Detect which cell encompasses the target text, then output its [x, y] center coordinate. 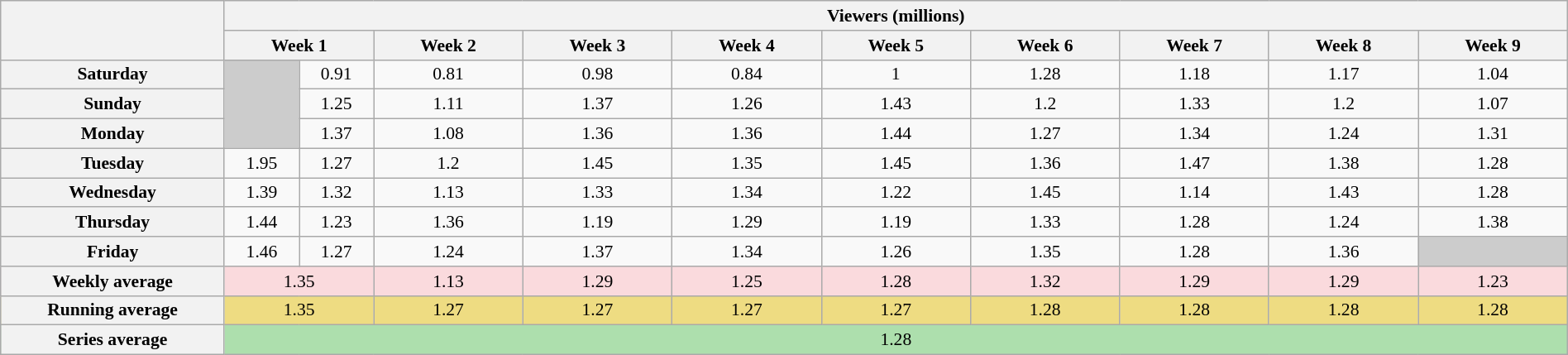
Thursday [112, 223]
Week 2 [448, 46]
1.39 [261, 193]
Running average [112, 310]
Wednesday [112, 193]
1.46 [261, 252]
Week 4 [747, 46]
1.31 [1493, 134]
1.14 [1194, 193]
1.08 [448, 134]
Week 1 [299, 46]
Week 5 [896, 46]
Friday [112, 252]
Week 7 [1194, 46]
Series average [112, 340]
1.17 [1343, 74]
Week 8 [1343, 46]
1.22 [896, 193]
0.98 [597, 74]
1.18 [1194, 74]
0.84 [747, 74]
Tuesday [112, 163]
Week 3 [597, 46]
1.95 [261, 163]
1.07 [1493, 104]
Sunday [112, 104]
1.11 [448, 104]
1.47 [1194, 163]
Saturday [112, 74]
0.81 [448, 74]
1 [896, 74]
0.91 [337, 74]
Weekly average [112, 281]
1.04 [1493, 74]
Week 9 [1493, 46]
Week 6 [1045, 46]
Viewers (millions) [896, 16]
Monday [112, 134]
